Pinpoint the cell where the given text exists, returning its [X, Y] midpoint coordinate. 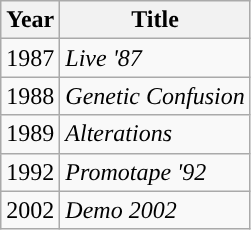
1989 [30, 134]
Year [30, 20]
Genetic Confusion [155, 96]
1987 [30, 58]
Demo 2002 [155, 210]
Live '87 [155, 58]
Title [155, 20]
Promotape '92 [155, 172]
1988 [30, 96]
1992 [30, 172]
Alterations [155, 134]
2002 [30, 210]
